Search for the cell housing the specified text and yield its [X, Y] center coordinate. 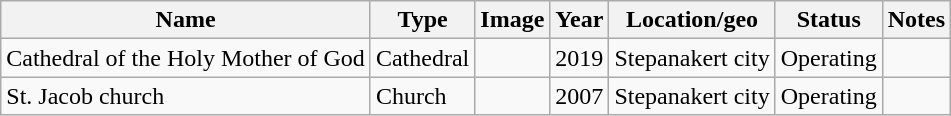
Type [422, 20]
2019 [580, 58]
St. Jacob church [186, 96]
Cathedral of the Holy Mother of God [186, 58]
Status [828, 20]
Church [422, 96]
Cathedral [422, 58]
Name [186, 20]
Location/geo [692, 20]
Notes [916, 20]
Year [580, 20]
2007 [580, 96]
Image [512, 20]
